Determine the [X, Y] coordinate at the center of the cell enclosing the given text.  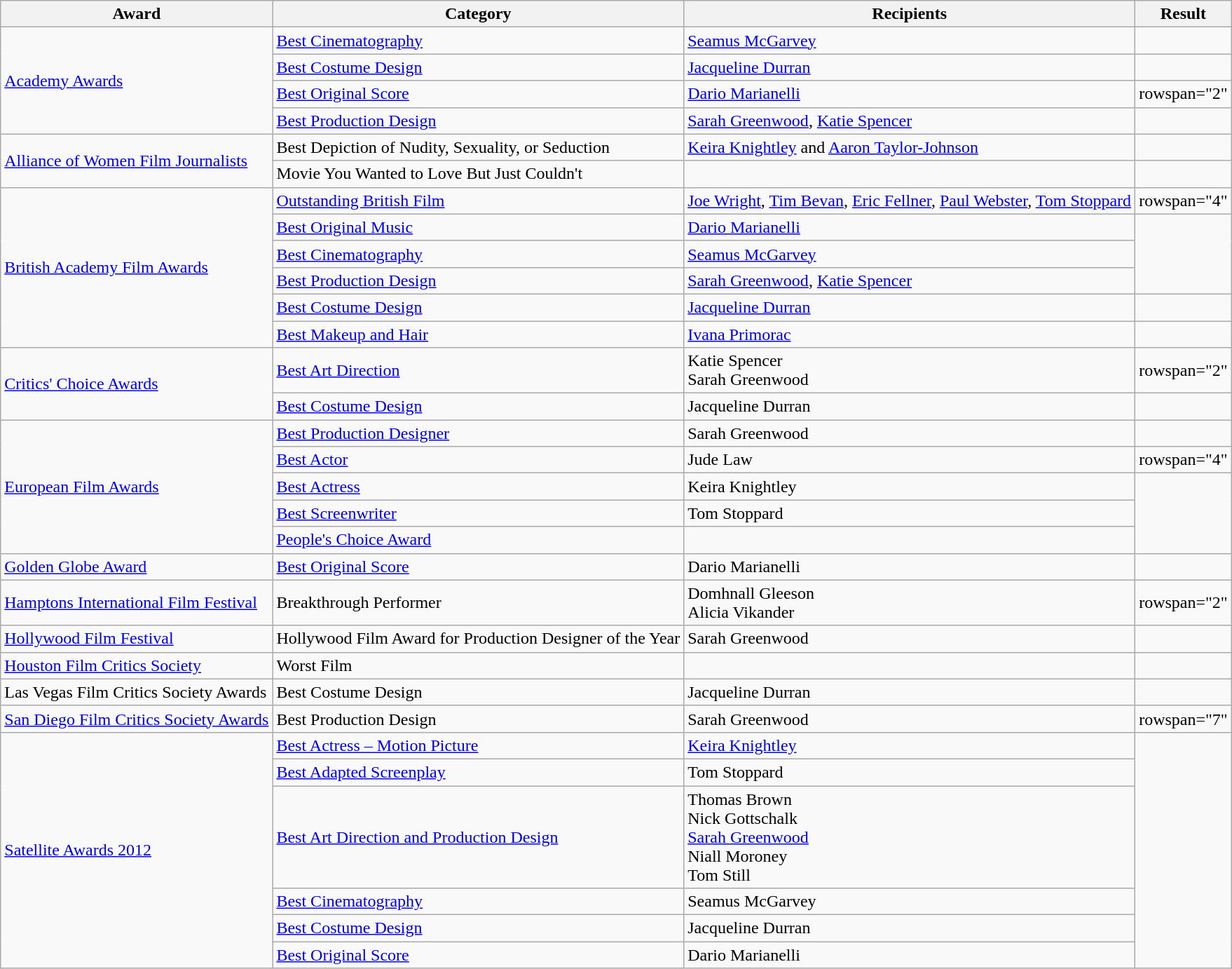
Best Actress – Motion Picture [478, 745]
Recipients [910, 14]
Alliance of Women Film Journalists [137, 161]
Movie You Wanted to Love But Just Couldn't [478, 174]
Best Original Music [478, 227]
Best Actor [478, 460]
Breakthrough Performer [478, 603]
Best Art Direction [478, 370]
Worst Film [478, 665]
Domhnall GleesonAlicia Vikander [910, 603]
Hamptons International Film Festival [137, 603]
Academy Awards [137, 81]
Best Makeup and Hair [478, 334]
Satellite Awards 2012 [137, 850]
Hollywood Film Award for Production Designer of the Year [478, 639]
Best Art Direction and Production Design [478, 836]
Las Vegas Film Critics Society Awards [137, 692]
Best Adapted Screenplay [478, 772]
Best Depiction of Nudity, Sexuality, or Seduction [478, 147]
Outstanding British Film [478, 201]
Award [137, 14]
Category [478, 14]
Best Production Designer [478, 433]
Thomas BrownNick GottschalkSarah GreenwoodNiall MoroneyTom Still [910, 836]
Best Screenwriter [478, 513]
San Diego Film Critics Society Awards [137, 719]
Hollywood Film Festival [137, 639]
rowspan="7" [1184, 719]
Golden Globe Award [137, 567]
Houston Film Critics Society [137, 665]
Joe Wright, Tim Bevan, Eric Fellner, Paul Webster, Tom Stoppard [910, 201]
Critics' Choice Awards [137, 384]
Keira Knightley and Aaron Taylor-Johnson [910, 147]
Best Actress [478, 487]
Jude Law [910, 460]
European Film Awards [137, 487]
Ivana Primorac [910, 334]
People's Choice Award [478, 540]
Katie SpencerSarah Greenwood [910, 370]
Result [1184, 14]
British Academy Film Awards [137, 267]
